Pinpoint the cell where the given text exists, returning its [X, Y] midpoint coordinate. 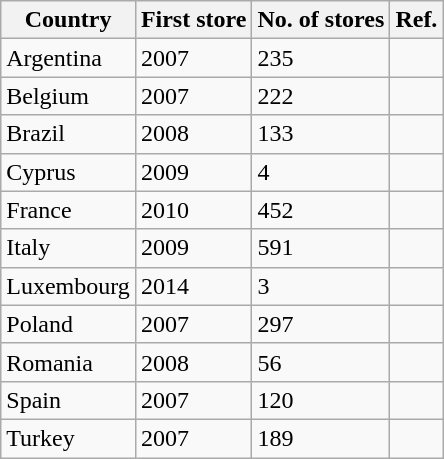
Argentina [68, 58]
Country [68, 20]
Luxembourg [68, 286]
Ref. [416, 20]
First store [194, 20]
No. of stores [321, 20]
189 [321, 438]
222 [321, 96]
Brazil [68, 134]
133 [321, 134]
Poland [68, 324]
2014 [194, 286]
Cyprus [68, 172]
56 [321, 362]
3 [321, 286]
4 [321, 172]
Italy [68, 248]
Romania [68, 362]
235 [321, 58]
Spain [68, 400]
452 [321, 210]
Belgium [68, 96]
2010 [194, 210]
Turkey [68, 438]
120 [321, 400]
591 [321, 248]
297 [321, 324]
France [68, 210]
